Return the (x, y) coordinate for the center point of the cell that contains the specified text.  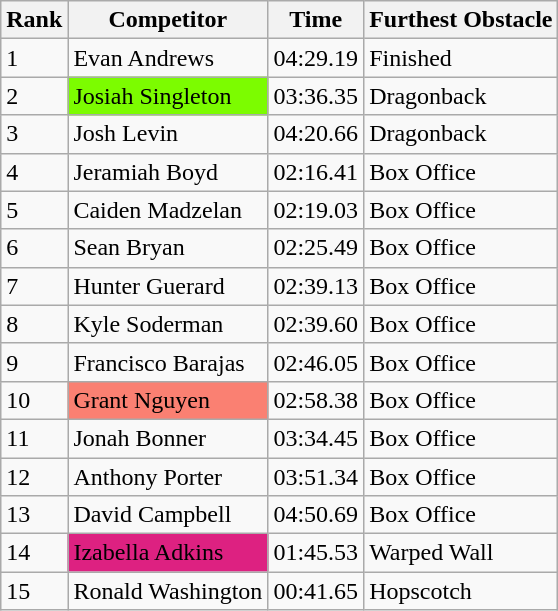
Hopscotch (461, 591)
Caiden Madzelan (168, 210)
15 (34, 591)
14 (34, 553)
Rank (34, 20)
03:36.35 (316, 96)
04:50.69 (316, 515)
10 (34, 400)
Furthest Obstacle (461, 20)
7 (34, 286)
02:39.13 (316, 286)
Competitor (168, 20)
02:16.41 (316, 172)
Jeramiah Boyd (168, 172)
02:39.60 (316, 324)
3 (34, 134)
02:46.05 (316, 362)
Hunter Guerard (168, 286)
2 (34, 96)
Josiah Singleton (168, 96)
Josh Levin (168, 134)
9 (34, 362)
Anthony Porter (168, 477)
03:51.34 (316, 477)
5 (34, 210)
02:58.38 (316, 400)
03:34.45 (316, 438)
00:41.65 (316, 591)
Kyle Soderman (168, 324)
4 (34, 172)
Time (316, 20)
Warped Wall (461, 553)
8 (34, 324)
Sean Bryan (168, 248)
02:25.49 (316, 248)
11 (34, 438)
Izabella Adkins (168, 553)
12 (34, 477)
13 (34, 515)
1 (34, 58)
04:20.66 (316, 134)
Jonah Bonner (168, 438)
04:29.19 (316, 58)
Evan Andrews (168, 58)
David Campbell (168, 515)
6 (34, 248)
Finished (461, 58)
Francisco Barajas (168, 362)
02:19.03 (316, 210)
01:45.53 (316, 553)
Grant Nguyen (168, 400)
Ronald Washington (168, 591)
